Return (x, y) of the center of cell containing provided text 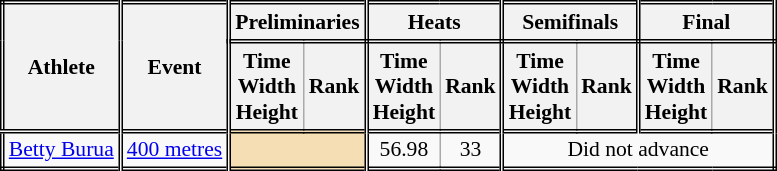
Betty Burua (61, 150)
Final (706, 22)
400 metres (174, 150)
Athlete (61, 67)
33 (471, 150)
Event (174, 67)
Semifinals (570, 22)
56.98 (403, 150)
Heats (434, 22)
Did not advance (638, 150)
Preliminaries (298, 22)
